Detect which cell encompasses the target text, then output its (X, Y) center coordinate. 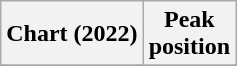
Chart (2022) (72, 34)
Peakposition (189, 34)
